Locate the cell with the specified text and output its (x, y) center coordinate. 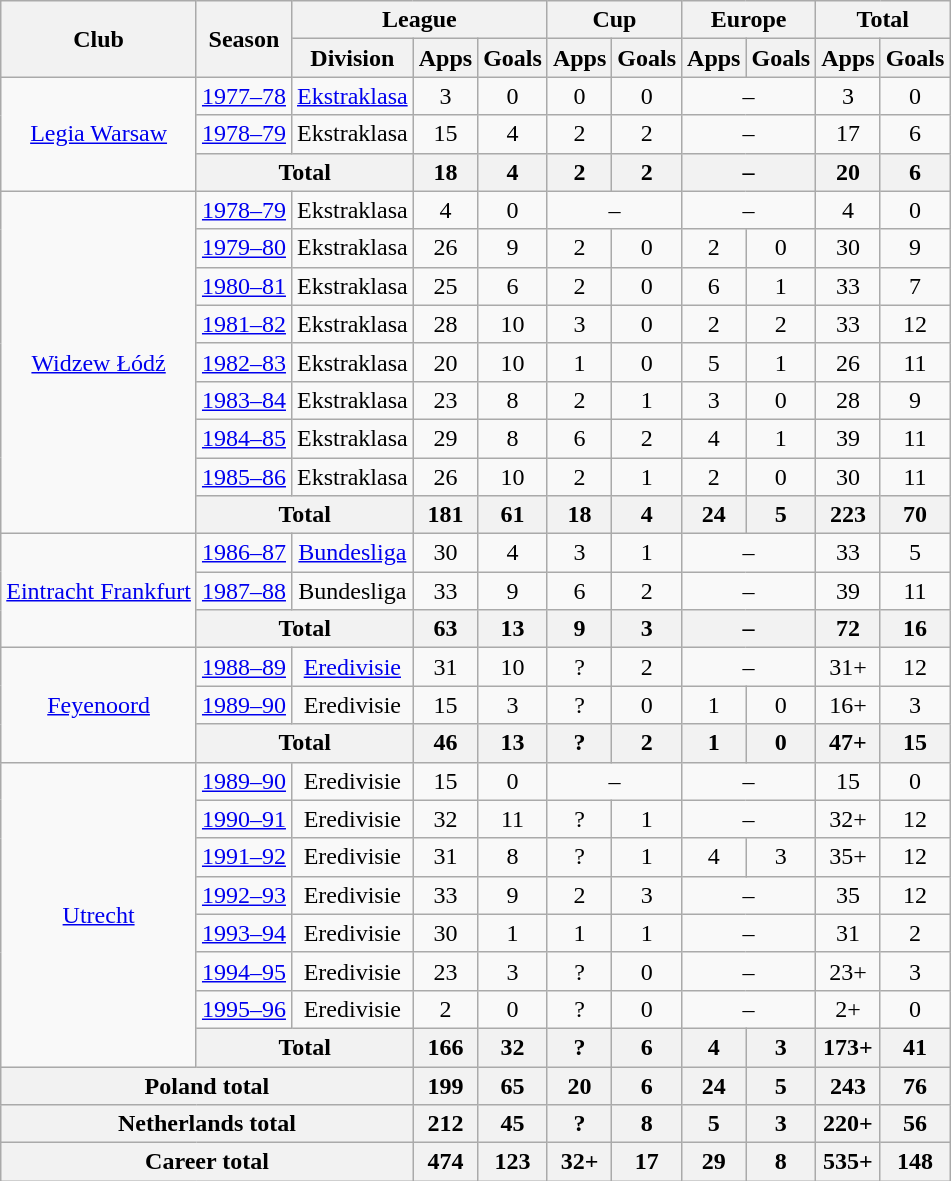
League (419, 20)
1992–93 (244, 895)
23+ (848, 971)
Career total (207, 1162)
1977–78 (244, 96)
Feyenoord (99, 705)
56 (915, 1124)
Utrecht (99, 914)
35+ (848, 857)
47+ (848, 743)
70 (915, 515)
123 (513, 1162)
Eintracht Frankfurt (99, 591)
199 (445, 1085)
1982–83 (244, 362)
46 (445, 743)
45 (513, 1124)
25 (445, 286)
243 (848, 1085)
7 (915, 286)
41 (915, 1047)
16+ (848, 705)
76 (915, 1085)
61 (513, 515)
1988–89 (244, 667)
Division (352, 58)
63 (445, 629)
1984–85 (244, 438)
220+ (848, 1124)
35 (848, 895)
1986–87 (244, 553)
72 (848, 629)
65 (513, 1085)
1991–92 (244, 857)
Season (244, 39)
1981–82 (244, 324)
Legia Warsaw (99, 134)
148 (915, 1162)
16 (915, 629)
166 (445, 1047)
1987–88 (244, 591)
2+ (848, 1009)
Cup (614, 20)
1983–84 (244, 400)
173+ (848, 1047)
Netherlands total (207, 1124)
1985–86 (244, 477)
1980–81 (244, 286)
Club (99, 39)
Widzew Łódź (99, 362)
1994–95 (244, 971)
223 (848, 515)
1995–96 (244, 1009)
474 (445, 1162)
535+ (848, 1162)
Europe (749, 20)
Poland total (207, 1085)
212 (445, 1124)
31+ (848, 667)
1993–94 (244, 933)
1990–91 (244, 819)
1979–80 (244, 248)
181 (445, 515)
